Capture the cell that displays the provided text and extract its [X, Y] central coordinate. 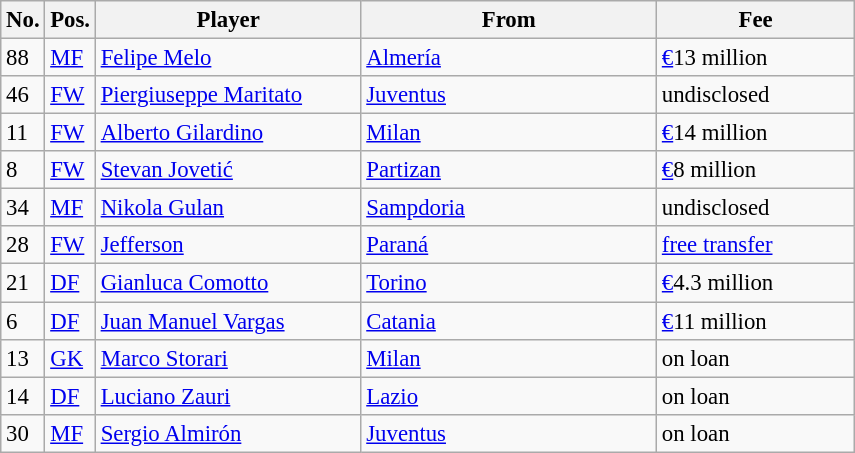
Alberto Gilardino [228, 133]
Gianluca Comotto [228, 283]
13 [23, 358]
€14 million [756, 133]
46 [23, 95]
Pos. [70, 20]
Luciano Zauri [228, 396]
Felipe Melo [228, 58]
Partizan [509, 170]
8 [23, 170]
€11 million [756, 321]
Almería [509, 58]
Piergiuseppe Maritato [228, 95]
11 [23, 133]
Marco Storari [228, 358]
Player [228, 20]
free transfer [756, 245]
Catania [509, 321]
Jefferson [228, 245]
6 [23, 321]
GK [70, 358]
21 [23, 283]
Nikola Gulan [228, 208]
34 [23, 208]
€8 million [756, 170]
Juan Manuel Vargas [228, 321]
Torino [509, 283]
30 [23, 433]
€4.3 million [756, 283]
No. [23, 20]
Sampdoria [509, 208]
€13 million [756, 58]
From [509, 20]
28 [23, 245]
88 [23, 58]
Stevan Jovetić [228, 170]
Fee [756, 20]
Lazio [509, 396]
Sergio Almirón [228, 433]
14 [23, 396]
Paraná [509, 245]
